For the text-containing cell, return its midpoint in [x, y] coordinate format. 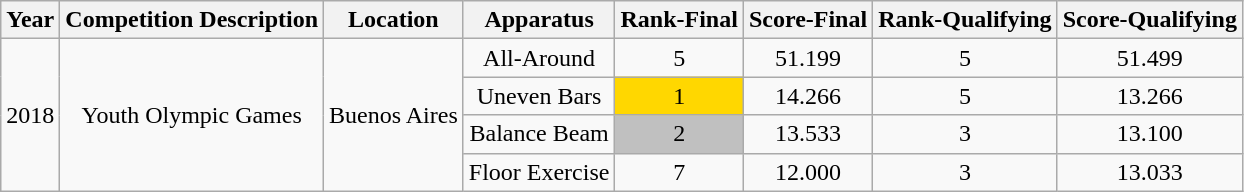
14.266 [808, 96]
Year [30, 20]
Location [394, 20]
Competition Description [192, 20]
51.499 [1150, 58]
13.033 [1150, 172]
1 [679, 96]
2018 [30, 115]
Youth Olympic Games [192, 115]
7 [679, 172]
13.100 [1150, 134]
51.199 [808, 58]
13.533 [808, 134]
Score-Final [808, 20]
Apparatus [539, 20]
Floor Exercise [539, 172]
12.000 [808, 172]
Buenos Aires [394, 115]
13.266 [1150, 96]
Uneven Bars [539, 96]
Score-Qualifying [1150, 20]
All-Around [539, 58]
2 [679, 134]
Balance Beam [539, 134]
Rank-Qualifying [965, 20]
Rank-Final [679, 20]
